Pinpoint the cell where the given text exists, returning its [x, y] midpoint coordinate. 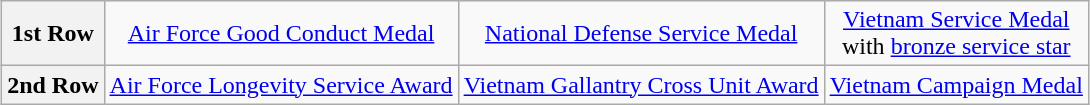
2nd Row [53, 85]
National Defense Service Medal [641, 34]
Vietnam Gallantry Cross Unit Award [641, 85]
Vietnam Service Medalwith bronze service star [956, 34]
Vietnam Campaign Medal [956, 85]
Air Force Longevity Service Award [281, 85]
Air Force Good Conduct Medal [281, 34]
1st Row [53, 34]
